Extract the [X, Y] coordinate from the center of the cell holding the provided text.  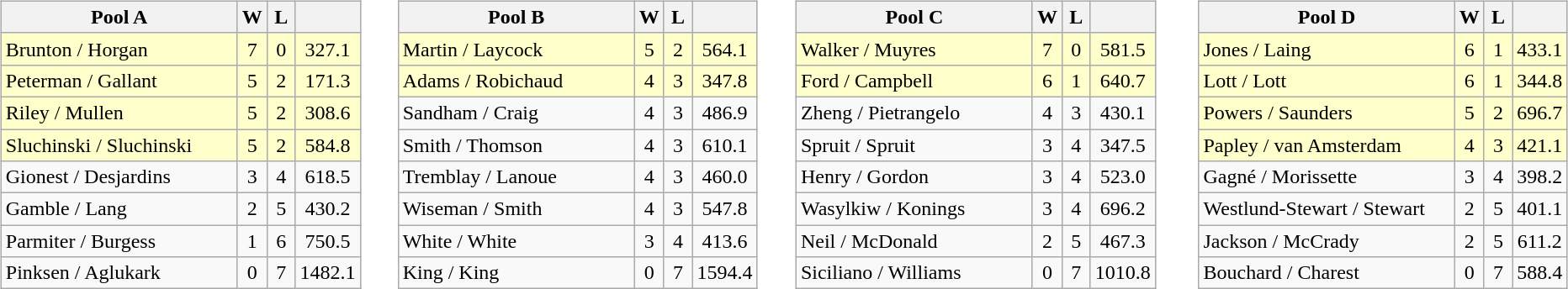
Smith / Thomson [516, 145]
Pinksen / Aglukark [119, 273]
Papley / van Amsterdam [1327, 145]
581.5 [1122, 49]
Pool D [1327, 17]
Westlund-Stewart / Stewart [1327, 209]
421.1 [1539, 145]
Sluchinski / Sluchinski [119, 145]
750.5 [328, 241]
Gionest / Desjardins [119, 177]
Adams / Robichaud [516, 81]
696.2 [1122, 209]
Brunton / Horgan [119, 49]
584.8 [328, 145]
Sandham / Craig [516, 113]
171.3 [328, 81]
398.2 [1539, 177]
618.5 [328, 177]
430.2 [328, 209]
Tremblay / Lanoue [516, 177]
Wasylkiw / Konings [914, 209]
Spruit / Spruit [914, 145]
433.1 [1539, 49]
Ford / Campbell [914, 81]
Lott / Lott [1327, 81]
Pool C [914, 17]
Pool A [119, 17]
610.1 [725, 145]
696.7 [1539, 113]
347.8 [725, 81]
Martin / Laycock [516, 49]
1482.1 [328, 273]
523.0 [1122, 177]
King / King [516, 273]
467.3 [1122, 241]
Walker / Muyres [914, 49]
547.8 [725, 209]
Jones / Laing [1327, 49]
611.2 [1539, 241]
Jackson / McCrady [1327, 241]
430.1 [1122, 113]
Siciliano / Williams [914, 273]
588.4 [1539, 273]
1594.4 [725, 273]
347.5 [1122, 145]
327.1 [328, 49]
Zheng / Pietrangelo [914, 113]
White / White [516, 241]
401.1 [1539, 209]
413.6 [725, 241]
486.9 [725, 113]
Henry / Gordon [914, 177]
Neil / McDonald [914, 241]
Wiseman / Smith [516, 209]
564.1 [725, 49]
Powers / Saunders [1327, 113]
460.0 [725, 177]
344.8 [1539, 81]
Pool B [516, 17]
308.6 [328, 113]
Peterman / Gallant [119, 81]
Bouchard / Charest [1327, 273]
640.7 [1122, 81]
Riley / Mullen [119, 113]
Parmiter / Burgess [119, 241]
Gagné / Morissette [1327, 177]
1010.8 [1122, 273]
Gamble / Lang [119, 209]
